Scan for the cell matching the given text and deliver its (x, y) coordinate at center. 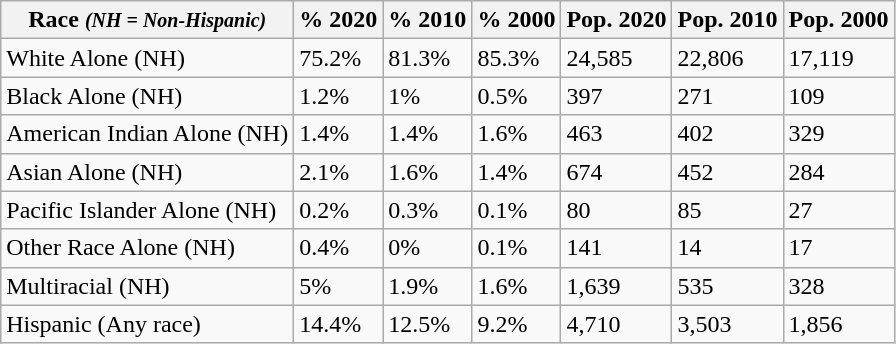
Pop. 2020 (616, 20)
674 (616, 172)
White Alone (NH) (148, 58)
85 (728, 210)
0.4% (338, 248)
535 (728, 286)
American Indian Alone (NH) (148, 134)
% 2010 (428, 20)
329 (838, 134)
2.1% (338, 172)
3,503 (728, 324)
Pacific Islander Alone (NH) (148, 210)
80 (616, 210)
1,856 (838, 324)
81.3% (428, 58)
0.2% (338, 210)
14.4% (338, 324)
24,585 (616, 58)
% 2000 (516, 20)
5% (338, 286)
Other Race Alone (NH) (148, 248)
0.5% (516, 96)
27 (838, 210)
Black Alone (NH) (148, 96)
Pop. 2010 (728, 20)
14 (728, 248)
397 (616, 96)
Pop. 2000 (838, 20)
0.3% (428, 210)
17 (838, 248)
1.9% (428, 286)
Hispanic (Any race) (148, 324)
402 (728, 134)
284 (838, 172)
109 (838, 96)
75.2% (338, 58)
141 (616, 248)
Asian Alone (NH) (148, 172)
9.2% (516, 324)
4,710 (616, 324)
1,639 (616, 286)
452 (728, 172)
0% (428, 248)
1% (428, 96)
271 (728, 96)
328 (838, 286)
Multiracial (NH) (148, 286)
22,806 (728, 58)
12.5% (428, 324)
17,119 (838, 58)
% 2020 (338, 20)
85.3% (516, 58)
Race (NH = Non-Hispanic) (148, 20)
463 (616, 134)
1.2% (338, 96)
